Capture the cell that displays the provided text and extract its (X, Y) central coordinate. 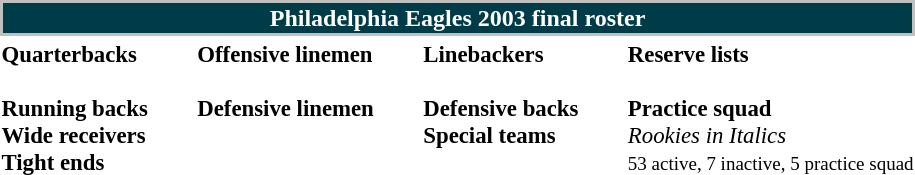
Philadelphia Eagles 2003 final roster (458, 18)
